Return the (x, y) coordinate for the center point of the cell that contains the specified text.  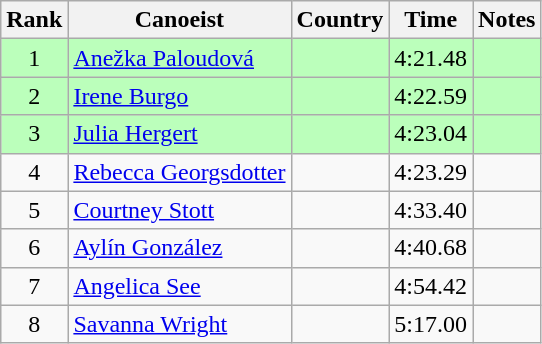
Rank (34, 20)
Canoeist (180, 20)
5 (34, 210)
7 (34, 286)
Courtney Stott (180, 210)
4 (34, 172)
4:23.04 (431, 134)
4:21.48 (431, 58)
Aylín González (180, 248)
2 (34, 96)
Rebecca Georgsdotter (180, 172)
4:33.40 (431, 210)
Julia Hergert (180, 134)
Notes (507, 20)
Anežka Paloudová (180, 58)
8 (34, 324)
3 (34, 134)
Irene Burgo (180, 96)
4:23.29 (431, 172)
4:22.59 (431, 96)
6 (34, 248)
Country (340, 20)
4:54.42 (431, 286)
1 (34, 58)
4:40.68 (431, 248)
5:17.00 (431, 324)
Time (431, 20)
Savanna Wright (180, 324)
Angelica See (180, 286)
